Extract the (x, y) coordinate from the center of the cell holding the provided text.  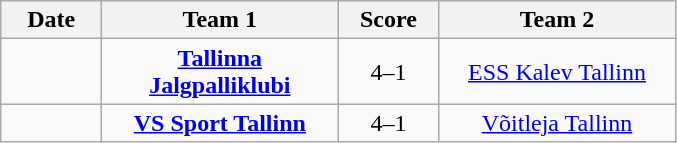
Tallinna Jalgpalliklubi (220, 72)
Team 1 (220, 20)
Team 2 (557, 20)
ESS Kalev Tallinn (557, 72)
Võitleja Tallinn (557, 123)
Score (388, 20)
VS Sport Tallinn (220, 123)
Date (52, 20)
